Locate the cell with the specified text and output its [X, Y] center coordinate. 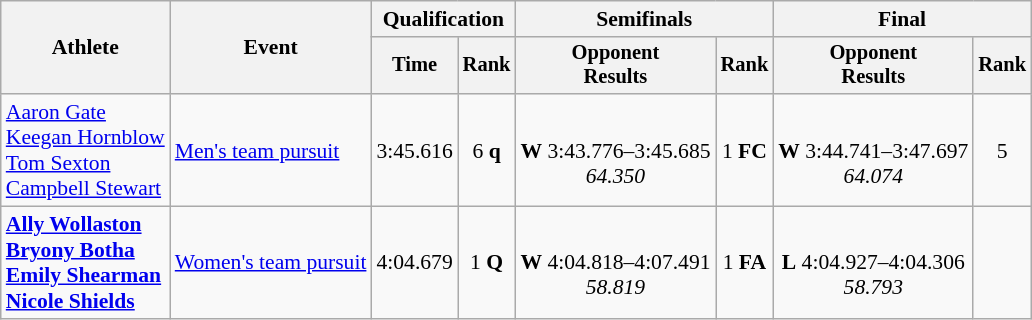
W 3:43.776–3:45.68564.350 [615, 150]
1 FC [745, 150]
1 FA [745, 263]
Ally WollastonBryony BothaEmily ShearmanNicole Shields [86, 263]
W 4:04.818–4:07.49158.819 [615, 263]
Qualification [443, 19]
3:45.616 [414, 150]
Event [271, 48]
Aaron GateKeegan HornblowTom SextonCampbell Stewart [86, 150]
Athlete [86, 48]
6 q [487, 150]
1 Q [487, 263]
Time [414, 66]
Men's team pursuit [271, 150]
Women's team pursuit [271, 263]
5 [1002, 150]
L 4:04.927–4:04.30658.793 [873, 263]
Semifinals [644, 19]
4:04.679 [414, 263]
W 3:44.741–3:47.69764.074 [873, 150]
Final [902, 19]
